Search for the cell housing the specified text and yield its (x, y) center coordinate. 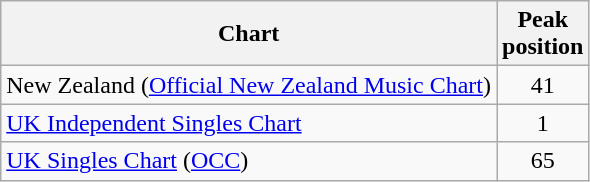
1 (543, 123)
65 (543, 161)
UK Independent Singles Chart (249, 123)
Chart (249, 34)
New Zealand (Official New Zealand Music Chart) (249, 85)
Peakposition (543, 34)
UK Singles Chart (OCC) (249, 161)
41 (543, 85)
